Locate the cell with the specified text and output its (x, y) center coordinate. 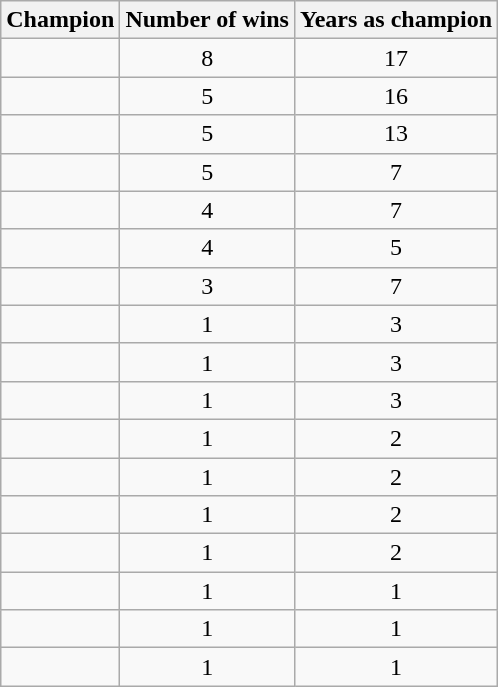
8 (208, 58)
17 (396, 58)
13 (396, 134)
16 (396, 96)
Years as champion (396, 20)
Number of wins (208, 20)
Champion (60, 20)
